Output the (x, y) coordinate of the center of the cell containing the given text.  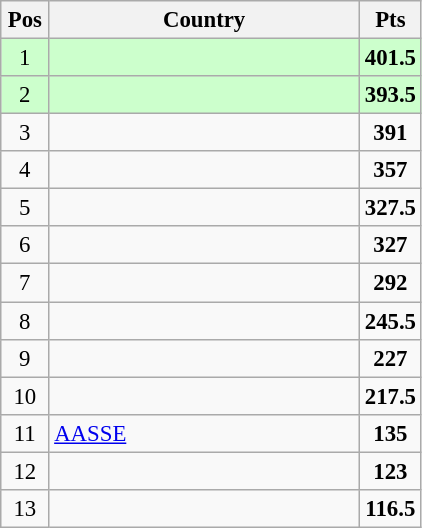
10 (25, 396)
11 (25, 433)
Pos (25, 20)
116.5 (390, 509)
3 (25, 133)
Pts (390, 20)
2 (25, 95)
391 (390, 133)
357 (390, 170)
123 (390, 471)
393.5 (390, 95)
9 (25, 358)
AASSE (204, 433)
327.5 (390, 208)
245.5 (390, 321)
8 (25, 321)
135 (390, 433)
4 (25, 170)
13 (25, 509)
327 (390, 245)
5 (25, 208)
1 (25, 58)
217.5 (390, 396)
6 (25, 245)
292 (390, 283)
Country (204, 20)
401.5 (390, 58)
7 (25, 283)
227 (390, 358)
12 (25, 471)
